From the cell containing the given text, extract its center point as (x, y) coordinate. 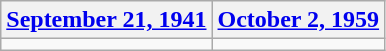
October 2, 1959 (298, 20)
September 21, 1941 (106, 20)
